Output the (X, Y) coordinate of the center of the cell containing the given text.  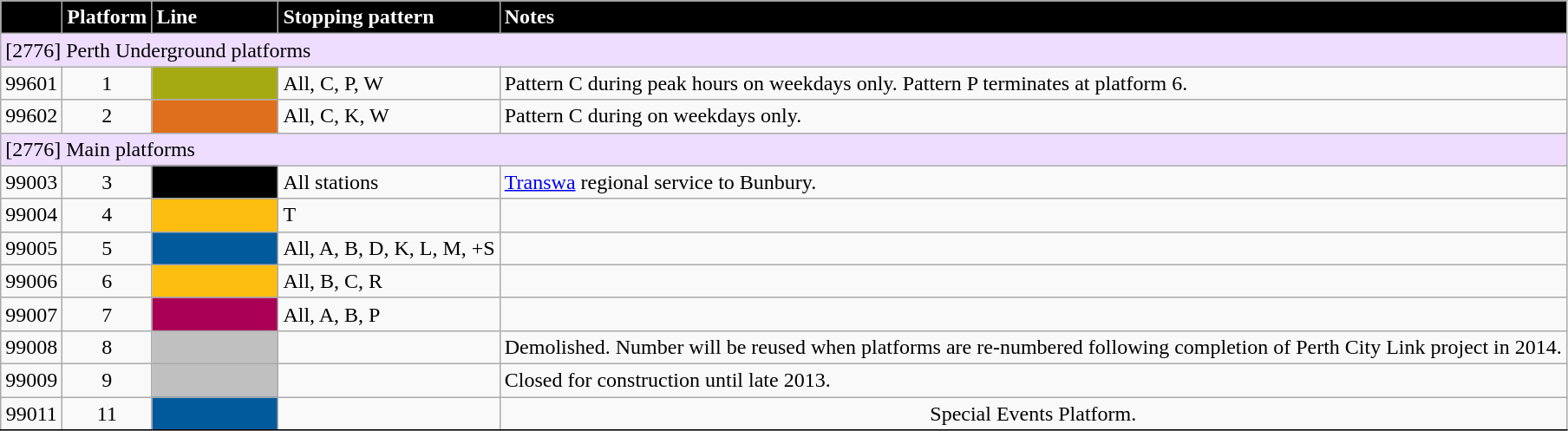
Line (215, 17)
9 (108, 380)
[2776] Perth Underground platforms (784, 50)
99003 (31, 182)
99601 (31, 83)
99011 (31, 414)
99004 (31, 215)
11 (108, 414)
[2776] Main platforms (784, 149)
99602 (31, 116)
4 (108, 215)
3 (108, 182)
T (389, 215)
99008 (31, 347)
99006 (31, 281)
All, A, B, D, K, L, M, +S (389, 248)
All, C, K, W (389, 116)
1 (108, 83)
Transwa regional service to Bunbury. (1033, 182)
8 (108, 347)
99005 (31, 248)
6 (108, 281)
All stations (389, 182)
Notes (1033, 17)
Platform (108, 17)
Pattern C during peak hours on weekdays only. Pattern P terminates at platform 6. (1033, 83)
Special Events Platform. (1033, 414)
2 (108, 116)
Pattern C during on weekdays only. (1033, 116)
Stopping pattern (389, 17)
All, C, P, W (389, 83)
99007 (31, 314)
Demolished. Number will be reused when platforms are re-numbered following completion of Perth City Link project in 2014. (1033, 347)
All, B, C, R (389, 281)
Closed for construction until late 2013. (1033, 380)
7 (108, 314)
All, A, B, P (389, 314)
5 (108, 248)
99009 (31, 380)
